Capture the cell that displays the provided text and extract its (X, Y) central coordinate. 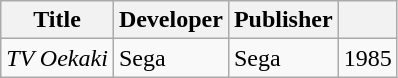
Publisher (283, 20)
Title (58, 20)
TV Oekaki (58, 58)
1985 (368, 58)
Developer (170, 20)
